Return the (X, Y) coordinate for the center point of the cell that contains the specified text.  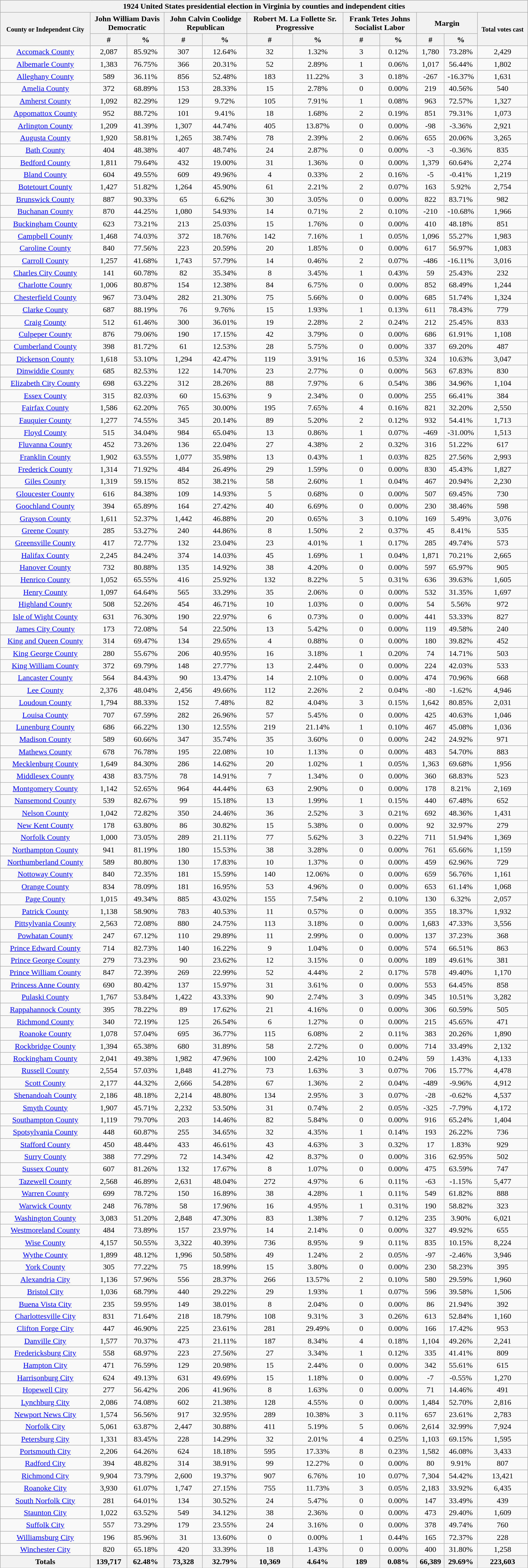
272 (269, 1181)
61.07% (146, 1488)
820 (109, 1550)
368 (503, 936)
78.22% (146, 1009)
Williamsburg City (45, 1537)
Princess Anne County (45, 985)
152 (183, 702)
4.44% (318, 973)
54.41% (461, 420)
2,550 (503, 408)
Prince Edward County (45, 948)
John Calvin CoolidgeRepublican (206, 23)
21 (269, 1009)
14.71% (461, 653)
3.16% (318, 1525)
1,767 (109, 997)
Northumberland County (45, 862)
0.68% (318, 494)
386 (431, 383)
35.74% (225, 739)
82.53% (146, 371)
880 (183, 923)
165 (431, 1537)
Tazewell County (45, 1181)
71 (431, 1390)
Gloucester County (45, 494)
14.34% (225, 1157)
1,097 (109, 592)
2.10% (318, 678)
Giles County (45, 481)
953 (503, 1328)
2,214 (183, 1095)
1,170 (503, 973)
416 (183, 580)
15.97% (225, 985)
687 (109, 310)
65.38% (146, 1046)
51.82% (146, 187)
2.87% (318, 150)
5.20% (318, 420)
822 (431, 199)
573 (503, 543)
Greensville County (45, 543)
967 (109, 297)
858 (503, 985)
84 (269, 285)
350 (183, 813)
Alexandria City (45, 1279)
58.82% (461, 1206)
Southampton County (45, 1120)
420 (183, 1550)
5.47% (318, 1500)
Botetourt County (45, 187)
1,136 (109, 1279)
2,429 (503, 52)
277 (109, 1390)
Dinwiddie County (45, 371)
-469 (431, 432)
78.09% (146, 887)
83.71% (461, 199)
53.50% (225, 1107)
885 (183, 899)
57.96% (146, 1279)
556 (183, 1279)
31.35% (461, 592)
4,133 (503, 1058)
-80 (431, 690)
53.10% (146, 359)
14.29% (225, 1439)
355 (431, 911)
3,946 (503, 1255)
King and Queen County (45, 641)
1,394 (109, 1046)
26.49% (225, 469)
44.25% (146, 212)
3.28% (318, 850)
1.24% (318, 1255)
2.39% (318, 138)
3,016 (503, 261)
40.39% (225, 1243)
19.00% (225, 162)
636 (431, 580)
7,924 (503, 1427)
615 (503, 1365)
20.26% (461, 1034)
64.45% (461, 985)
Totals (45, 1562)
7.16% (318, 236)
79.70% (146, 1120)
2.89% (318, 64)
1,083 (503, 248)
Arlington County (45, 125)
81.72% (146, 346)
135 (183, 568)
11.73% (318, 1488)
1,327 (503, 101)
82.29% (146, 101)
12.53% (225, 346)
1,078 (109, 1034)
0.71% (318, 212)
39.58% (461, 1292)
45.90% (225, 187)
Charlotte County (45, 285)
73.04% (146, 297)
2,447 (183, 1427)
Warren County (45, 1194)
76 (183, 310)
1,697 (503, 592)
5,061 (109, 1427)
-3 (431, 150)
155 (269, 899)
45.65% (461, 1022)
1,871 (431, 555)
441 (431, 617)
Fairfax County (45, 408)
34.12% (225, 1513)
69.45% (461, 494)
2.60% (318, 481)
9.41% (225, 113)
0.14% (398, 1132)
448 (109, 1132)
2,921 (503, 125)
88 (269, 383)
598 (503, 506)
9.91% (461, 1464)
623 (109, 224)
307 (183, 52)
578 (431, 973)
115 (269, 1034)
1,577 (109, 1341)
2,665 (503, 555)
508 (109, 604)
80.87% (146, 285)
821 (431, 408)
26.96% (225, 715)
0.73% (318, 617)
19 (269, 322)
52.70% (461, 1402)
41.68% (146, 261)
1,431 (503, 813)
247 (109, 936)
2.21% (318, 187)
218 (183, 1316)
47.96% (225, 1058)
971 (503, 739)
65.97% (461, 568)
30.00% (225, 408)
Lee County (45, 690)
337 (431, 346)
Charles City County (45, 273)
Surry County (45, 1157)
63.59% (461, 1169)
847 (109, 973)
732 (109, 568)
5.75% (318, 346)
25.92% (225, 580)
433 (183, 1145)
2.90% (318, 789)
2,783 (503, 1414)
52.26% (146, 604)
52.84% (461, 1316)
1,270 (503, 1378)
56.56% (146, 1414)
56.42% (146, 1390)
1,899 (109, 1255)
2,600 (183, 1476)
602 (183, 1402)
340 (109, 1022)
10.38% (318, 1414)
305 (109, 1267)
-3.36% (461, 125)
51.22% (461, 445)
483 (431, 752)
982 (503, 199)
82.03% (146, 396)
678 (109, 752)
5.49% (461, 518)
2,183 (431, 1488)
74.03% (146, 236)
88.72% (146, 113)
1.85% (318, 248)
809 (503, 1353)
404 (109, 150)
36.11% (146, 76)
29.89% (225, 936)
398 (109, 346)
-10.68% (461, 212)
Pulaski County (45, 997)
29.22% (225, 1292)
24.75% (225, 923)
68.79% (146, 1292)
16.95% (225, 887)
29.40% (461, 1513)
8.37% (318, 1157)
Mathews County (45, 752)
0.03% (398, 457)
5.62% (318, 838)
1,996 (183, 1255)
31.89% (225, 1046)
-16.11% (461, 261)
4.16% (318, 1009)
12.27% (318, 1464)
558 (109, 1353)
1,932 (503, 911)
64.64% (146, 592)
831 (109, 1316)
1,073 (503, 113)
2,631 (183, 1181)
Rappahannock County (45, 1009)
366 (183, 64)
Elizabeth City County (45, 383)
7.65% (318, 408)
92 (431, 825)
515 (109, 432)
1,983 (503, 236)
0.46% (318, 261)
972 (503, 604)
438 (109, 776)
34.65% (225, 1132)
22.97% (225, 617)
16.22% (225, 948)
53.33% (461, 617)
4,157 (109, 1243)
20.14% (225, 420)
Washington County (45, 1218)
747 (503, 1169)
122 (183, 371)
300 (183, 322)
101 (183, 113)
0.86% (318, 432)
1,006 (109, 285)
48.44% (146, 1145)
21.94% (461, 1304)
Bland County (45, 175)
6.75% (318, 285)
21.38% (225, 1402)
38.74% (225, 138)
Henrico County (45, 580)
Nottoway County (45, 874)
Patrick County (45, 911)
0.74% (318, 1107)
834 (109, 887)
1,142 (109, 789)
378 (431, 1525)
2,057 (503, 899)
10.15% (461, 1243)
1924 United States presidential election in Virginia by counties and independent cities (264, 6)
5.38% (318, 825)
12.06% (318, 874)
73.21% (146, 224)
47.33% (461, 923)
51.94% (461, 838)
17.42% (461, 1328)
388 (109, 1157)
Staunton City (45, 1513)
653 (431, 887)
53.84% (146, 997)
22.08% (225, 752)
32.97% (461, 825)
Clifton Forge City (45, 1328)
-486 (431, 261)
833 (503, 322)
45.43% (461, 469)
14.92% (225, 568)
New Kent County (45, 825)
85.92% (146, 52)
680 (183, 1046)
18.37% (461, 911)
32.99% (461, 1427)
York County (45, 1267)
668 (503, 678)
39.63% (461, 580)
61.46% (146, 322)
Frank Tetes JohnsSocialist Labor (380, 23)
12.64% (225, 52)
-63 (431, 1181)
Buckingham County (45, 224)
Culpeper County (45, 334)
711 (431, 838)
19.37% (225, 1476)
21.30% (225, 297)
Norfolk City (45, 1427)
53.27% (146, 531)
4.38% (318, 445)
43 (269, 1145)
44.74% (225, 125)
474 (431, 678)
70.37% (146, 1341)
1.32% (318, 52)
10.51% (461, 997)
2.34% (318, 396)
306 (431, 1009)
48.80% (225, 1095)
-0.55% (461, 1378)
65.18% (146, 1550)
779 (503, 310)
1,960 (503, 1279)
196 (109, 1537)
164 (183, 506)
347 (183, 739)
5.92% (461, 187)
502 (503, 1157)
2,041 (109, 1058)
52.48% (225, 76)
952 (109, 113)
57 (269, 715)
17.96% (225, 1206)
65.04% (225, 432)
County or Independent City (45, 29)
49.96% (225, 175)
Accomack County (45, 52)
1,324 (503, 297)
77.56% (146, 248)
5.84% (318, 1120)
1,209 (109, 125)
15.63% (225, 396)
1.13% (318, 752)
315 (109, 396)
14.91% (225, 776)
20.31% (225, 64)
807 (503, 1464)
1,802 (503, 64)
4,912 (503, 1083)
56.76% (461, 874)
1,015 (109, 899)
324 (431, 359)
2.26% (318, 690)
65.89% (146, 506)
Cumberland County (45, 346)
149 (183, 1304)
2.42% (318, 1058)
109 (183, 494)
49.69% (225, 1378)
Buchanan County (45, 212)
3.91% (318, 359)
0.21% (398, 813)
49.38% (146, 1058)
6,021 (503, 1218)
825 (431, 457)
203 (183, 1120)
21.14% (318, 727)
80.42% (146, 985)
Shenandoah County (45, 1095)
9.72% (225, 101)
45.71% (146, 1107)
Mecklenburg County (45, 764)
557 (109, 1525)
574 (431, 948)
4.64% (318, 1562)
1,379 (431, 162)
Nansemond County (45, 801)
17.15% (225, 334)
183 (269, 76)
1,022 (109, 1513)
932 (431, 420)
48.82% (146, 1464)
34.96% (461, 383)
1,605 (503, 580)
-28 (431, 1095)
Appomattox County (45, 113)
48.38% (146, 150)
248 (109, 1206)
Fluvanna County (45, 445)
79.31% (461, 113)
29.69% (461, 1562)
7.91% (318, 101)
73.26% (146, 445)
73.29% (146, 1525)
695 (183, 1034)
1,582 (431, 1451)
699 (109, 1194)
3.61% (318, 985)
Scott County (45, 1083)
-16.37% (461, 76)
29.59% (461, 1279)
Suffolk City (45, 1525)
10,369 (269, 1562)
60.66% (146, 739)
1,468 (109, 236)
2.52% (318, 813)
2,232 (183, 1107)
539 (109, 801)
Newport News City (45, 1414)
Highland County (45, 604)
69.68% (461, 764)
68.97% (146, 1353)
66.22% (146, 727)
4.96% (318, 887)
3.60% (318, 739)
33.29% (225, 592)
69.15% (461, 1439)
68.49% (461, 285)
597 (431, 568)
62.48% (146, 1562)
46.61% (225, 1145)
2,274 (503, 162)
18.18% (225, 1451)
1.99% (318, 801)
1,747 (183, 1488)
72.39% (146, 973)
187 (269, 1341)
755 (269, 1488)
13.87% (318, 125)
1,161 (503, 874)
425 (431, 715)
760 (503, 1525)
13.47% (225, 678)
70.21% (461, 555)
Page County (45, 899)
136 (183, 445)
28.33% (225, 89)
2,554 (109, 1071)
761 (431, 850)
73.89% (146, 1230)
35.98% (225, 457)
459 (431, 862)
540 (503, 89)
-325 (431, 1107)
563 (431, 371)
66.51% (461, 948)
2,245 (109, 555)
4,172 (503, 1107)
88.19% (146, 310)
596 (431, 1292)
323 (503, 1206)
15.18% (225, 801)
Stafford County (45, 1145)
54.70% (461, 752)
37.23% (461, 936)
56.44% (461, 64)
163 (431, 187)
49.40% (461, 973)
611 (431, 310)
24.46% (225, 813)
30.88% (225, 1427)
729 (503, 862)
67 (269, 1083)
1,848 (183, 1071)
0.88% (318, 641)
3,930 (109, 1488)
1,383 (109, 64)
Roanoke County (45, 1034)
1.50% (318, 531)
2,614 (431, 1427)
Alleghany County (45, 76)
71.92% (146, 469)
Harrisonburg City (45, 1378)
110 (183, 936)
49.92% (461, 1230)
Middlesex County (45, 776)
48.74% (225, 150)
3,282 (503, 997)
Warwick County (45, 1206)
14.70% (225, 371)
17 (431, 1145)
52.37% (146, 518)
82.73% (146, 948)
1,108 (503, 334)
-5 (431, 175)
Montgomery County (45, 789)
Prince William County (45, 973)
63 (269, 789)
67.48% (461, 801)
280 (109, 653)
72.57% (461, 101)
56.97% (461, 248)
1,827 (503, 469)
Richmond County (45, 1022)
61.82% (461, 1194)
63.52% (146, 1513)
King William County (45, 666)
215 (431, 1022)
1,277 (109, 420)
173 (109, 629)
27.42% (225, 506)
36.01% (225, 322)
1,642 (431, 702)
73.79% (146, 1476)
963 (431, 101)
2.99% (318, 936)
-267 (431, 76)
2,816 (503, 1402)
9,904 (109, 1476)
730 (503, 494)
0.09% (398, 997)
26.22% (461, 1132)
59.95% (146, 1304)
783 (183, 911)
4.20% (318, 568)
1,265 (183, 138)
6.62% (225, 199)
46.90% (146, 1328)
72.37% (461, 1537)
28 (269, 346)
13.60% (225, 1537)
Buena Vista City (45, 1304)
223,603 (503, 1562)
Smyth County (45, 1107)
62.95% (461, 1157)
77.22% (146, 1267)
Wise County (45, 1243)
706 (431, 1071)
139,717 (109, 1562)
475 (431, 1169)
73.23% (146, 960)
Winchester City (45, 1550)
65.55% (146, 580)
Powhatan County (45, 936)
487 (503, 346)
40.95% (225, 653)
113 (269, 923)
2.74% (318, 997)
266 (269, 1279)
5.42% (318, 629)
-489 (431, 1083)
South Norfolk City (45, 1500)
4.04% (318, 702)
81.26% (146, 1169)
269 (183, 973)
65.24% (461, 1120)
25.45% (461, 322)
46.08% (461, 1451)
Hampton City (45, 1365)
0.20% (398, 653)
4.95% (318, 1206)
692 (431, 813)
33.39% (225, 1550)
84.43% (146, 678)
1,052 (109, 580)
Roanoke City (45, 1488)
2,848 (183, 1218)
60.64% (461, 162)
3.05% (318, 199)
564 (109, 678)
2,086 (109, 1402)
40.63% (461, 715)
1,780 (431, 52)
77.29% (146, 1157)
232 (503, 273)
51.20% (146, 1218)
39.82% (461, 641)
1,244 (503, 285)
3.79% (318, 334)
8,224 (503, 1243)
46.88% (225, 518)
Louisa County (45, 715)
765 (183, 408)
58.90% (146, 911)
439 (503, 1500)
565 (183, 592)
1,077 (183, 457)
Chesterfield County (45, 297)
46.89% (146, 1181)
447 (109, 1328)
62.96% (461, 862)
533 (503, 666)
69.20% (461, 346)
68.83% (461, 776)
8.41% (461, 531)
72.19% (146, 1022)
-9.96% (461, 1083)
50.58% (225, 1255)
1,631 (503, 76)
17.33% (318, 1451)
1,159 (503, 850)
65 (183, 199)
20.59% (225, 248)
535 (503, 531)
60.87% (146, 1132)
43.33% (225, 997)
707 (109, 715)
432 (183, 162)
1.37% (318, 862)
392 (503, 1304)
61.91% (461, 334)
68.89% (146, 89)
0.22% (398, 838)
3,433 (503, 1451)
14.62% (225, 764)
2,993 (503, 457)
42.47% (225, 359)
1.68% (318, 113)
79.64% (146, 162)
Carroll County (45, 261)
Essex County (45, 396)
1,982 (183, 1058)
3.45% (318, 273)
3.34% (318, 1353)
505 (503, 1009)
84.38% (146, 494)
1.76% (318, 224)
580 (431, 1279)
42.03% (461, 666)
60 (183, 396)
67.83% (461, 371)
62.20% (146, 408)
1,609 (503, 1513)
58.23% (461, 1267)
48.36% (461, 813)
-2.46% (461, 1255)
1,092 (109, 101)
Lynchburg City (45, 1402)
12.55% (225, 727)
870 (109, 212)
3.90% (461, 1218)
73.05% (146, 838)
224 (431, 666)
40 (269, 506)
49.61% (461, 960)
24.92% (461, 739)
2,031 (503, 702)
335 (431, 1353)
1,427 (109, 187)
Loudoun County (45, 702)
7,304 (431, 1476)
83.75% (146, 776)
153 (183, 89)
32.79% (225, 1562)
36 (269, 813)
1,907 (109, 1107)
Petersburg City (45, 1439)
1,649 (109, 764)
1,096 (431, 236)
80.80% (146, 862)
King George County (45, 653)
225 (183, 1328)
Spotsylvania County (45, 1132)
4.97% (318, 1181)
Richmond City (45, 1476)
79.06% (146, 334)
Nelson County (45, 813)
64.01% (146, 1500)
100 (269, 1058)
941 (109, 850)
2,563 (109, 923)
15.77% (461, 1071)
67.12% (146, 936)
Greene County (45, 531)
193 (431, 1132)
856 (183, 76)
827 (503, 617)
63.55% (146, 457)
6.69% (318, 506)
Bristol City (45, 1292)
1,743 (183, 261)
38.01% (225, 1304)
179 (183, 1525)
51.74% (461, 297)
-1.15% (461, 1181)
4,478 (503, 1071)
1,920 (109, 138)
2.14% (318, 1230)
142 (269, 236)
Danville City (45, 1341)
76.59% (146, 1365)
312 (183, 383)
984 (183, 432)
1.59% (318, 469)
40.56% (461, 89)
61.14% (461, 887)
8.21% (461, 789)
0.33% (318, 175)
150 (183, 1194)
4.55% (318, 1402)
1.04% (318, 948)
55.61% (461, 1365)
2.77% (318, 371)
15.59% (225, 874)
38.46% (461, 506)
2,169 (503, 789)
9.76% (225, 310)
49.66% (225, 690)
1,506 (503, 1292)
49.26% (461, 1341)
82.67% (146, 801)
905 (503, 568)
Robert M. La Follette Sr.Progressive (295, 23)
450 (109, 1145)
1,331 (109, 1439)
1,046 (503, 715)
2,186 (109, 1095)
128 (269, 1402)
41.39% (146, 125)
45.08% (461, 727)
41.96% (225, 1390)
1,068 (503, 887)
Rockbridge County (45, 1046)
887 (109, 199)
70.96% (461, 678)
1.02% (318, 764)
23.04% (225, 543)
Pittsylvania County (45, 923)
14.03% (225, 555)
Hopewell City (45, 1390)
-1.62% (461, 690)
20.94% (461, 481)
327 (431, 1230)
-7.79% (461, 1107)
49 (269, 1255)
-7 (431, 1378)
76.75% (146, 64)
Goochland County (45, 506)
2,456 (183, 690)
652 (503, 801)
13.57% (318, 1279)
147 (431, 1500)
105 (269, 101)
1,574 (109, 1414)
84.30% (146, 764)
18.76% (225, 236)
66.41% (461, 396)
52.65% (146, 789)
-0.62% (461, 1095)
49.58% (461, 629)
4.01% (318, 543)
595 (269, 1451)
286 (183, 764)
63.80% (146, 825)
Lunenburg County (45, 727)
6.76% (318, 1476)
1,442 (183, 518)
13,421 (503, 1476)
72.35% (146, 874)
55.67% (146, 653)
54.93% (225, 212)
5.66% (318, 297)
11.22% (318, 76)
29.49% (318, 1328)
1,611 (109, 518)
Halifax County (45, 555)
Sussex County (45, 1169)
Lancaster County (45, 678)
Hanover County (45, 568)
Fredericksburg City (45, 1353)
0.65% (318, 518)
23.55% (225, 1525)
Radford City (45, 1464)
17.67% (225, 1169)
553 (431, 985)
604 (109, 175)
25.43% (461, 273)
157 (183, 1230)
1,258 (503, 1550)
3.80% (318, 1267)
14.93% (225, 494)
88.33% (146, 702)
77 (269, 838)
73 (269, 1071)
15.53% (225, 850)
8.34% (318, 1341)
3.15% (318, 960)
507 (431, 494)
1,713 (503, 420)
6.32% (461, 899)
1.07% (318, 1169)
John William Davis Democratic (127, 23)
Bedford County (45, 162)
2.78% (318, 89)
125 (183, 1022)
1,618 (109, 359)
0.26% (398, 1316)
512 (109, 322)
26.54% (225, 1022)
69.47% (146, 641)
5.56% (461, 604)
57.03% (146, 1071)
659 (431, 874)
-210 (431, 212)
Craig County (45, 322)
Orange County (45, 887)
Northampton County (45, 850)
405 (269, 125)
65.66% (461, 850)
6.08% (318, 1034)
12 (269, 960)
2,087 (109, 52)
532 (431, 592)
Portsmouth City (45, 1451)
1.69% (318, 555)
3,265 (503, 138)
916 (431, 1120)
9.31% (318, 1316)
400 (431, 1550)
3,076 (503, 518)
1,595 (503, 1439)
Wythe County (45, 1255)
85.96% (146, 1537)
Prince George County (45, 960)
657 (431, 1414)
72.77% (146, 543)
863 (503, 948)
43.02% (225, 899)
148 (183, 666)
3,322 (183, 1243)
49.13% (146, 1378)
0.13% (398, 310)
80.85% (461, 702)
169 (431, 518)
1,119 (109, 1120)
1,811 (109, 162)
22.50% (225, 629)
4,946 (503, 690)
4.28% (318, 1194)
Dickenson County (45, 359)
1,363 (431, 764)
4.63% (318, 1145)
23.62% (225, 960)
1,319 (109, 481)
83.45% (146, 1439)
74.08% (146, 1402)
384 (503, 396)
44.32% (146, 1083)
-98 (431, 125)
54.28% (225, 1083)
Albemarle County (45, 64)
2,376 (109, 690)
2.36% (318, 1513)
411 (269, 1427)
1,219 (503, 175)
4.35% (318, 1132)
0.37% (398, 531)
17.62% (225, 1009)
1.34% (318, 776)
Isle of Wight County (45, 617)
53 (269, 887)
360 (431, 776)
Rockingham County (45, 1058)
Norfolk County (45, 838)
60.78% (146, 273)
7.54% (318, 899)
20.98% (225, 1365)
20.06% (461, 138)
1.38% (318, 1218)
72.82% (146, 813)
2,177 (109, 1083)
2,666 (183, 1083)
1,103 (431, 1439)
1,307 (183, 125)
80 (431, 1464)
18.79% (225, 1316)
41.41% (461, 1353)
0.44% (398, 1537)
33.92% (461, 1488)
80.88% (146, 568)
44.44% (225, 789)
Frederick County (45, 469)
1,902 (109, 457)
84.24% (146, 555)
2.04% (318, 1304)
41.27% (225, 1071)
888 (503, 1194)
3,556 (503, 923)
-0.36% (461, 150)
74.55% (146, 420)
27.77% (225, 666)
Amherst County (45, 101)
-31.00% (461, 432)
0.54% (398, 383)
32.95% (225, 1414)
698 (109, 383)
-0.41% (461, 175)
2.06% (318, 592)
60.59% (461, 1009)
1,422 (183, 997)
1,794 (109, 702)
2,241 (503, 1341)
5.45% (318, 715)
1,080 (183, 212)
609 (183, 175)
1,138 (109, 911)
1,890 (503, 1034)
29.65% (225, 641)
1,294 (183, 359)
6,435 (503, 1488)
917 (183, 1414)
55.27% (461, 236)
54.42% (461, 1476)
Henry County (45, 592)
Total votes cast (503, 29)
1,314 (109, 469)
1,369 (503, 838)
0.53% (398, 359)
607 (109, 1169)
454 (183, 604)
1,042 (109, 813)
18.99% (225, 1267)
407 (183, 150)
46.71% (225, 604)
242 (431, 739)
0.23% (398, 1451)
7.48% (225, 702)
30.52% (225, 1500)
78.43% (461, 310)
83 (269, 1218)
63.87% (146, 1427)
44.86% (225, 531)
12.38% (225, 285)
36.77% (225, 1034)
27.15% (225, 1488)
71.64% (146, 1316)
76.30% (146, 617)
7.97% (318, 383)
Augusta County (45, 138)
49.55% (146, 175)
154 (183, 285)
374 (183, 555)
Brunswick County (45, 199)
491 (503, 1390)
2.28% (318, 322)
907 (269, 1476)
Floyd County (45, 432)
Madison County (45, 739)
8.22% (318, 580)
876 (109, 334)
523 (503, 776)
1,017 (431, 64)
Fauquier County (45, 420)
1,966 (503, 212)
2.72% (318, 1046)
Westmoreland County (45, 1230)
38.21% (225, 481)
1,160 (503, 1316)
1.18% (318, 1378)
Caroline County (45, 248)
1.83% (461, 1145)
1,956 (503, 764)
883 (503, 752)
1,586 (109, 408)
417 (109, 543)
30 (269, 199)
31.80% (461, 1550)
4,537 (503, 1095)
35.34% (225, 273)
8.95% (318, 1243)
Grayson County (45, 518)
964 (183, 789)
72 (183, 1157)
69.79% (146, 666)
28.37% (225, 1279)
73,328 (183, 1562)
-97 (431, 1255)
17.83% (225, 862)
Campbell County (45, 236)
929 (503, 1145)
112 (269, 690)
0.25% (398, 1439)
23.97% (225, 1230)
1,000 (109, 838)
Margin (447, 23)
1,683 (431, 923)
48.12% (146, 1255)
57.04% (146, 1034)
3,047 (503, 359)
73.28% (461, 52)
0.57% (318, 911)
28.26% (225, 383)
34.04% (146, 432)
381 (503, 960)
32.20% (461, 408)
James City County (45, 629)
47.30% (225, 1218)
59.15% (146, 481)
1,257 (109, 261)
57.79% (225, 261)
Amelia County (45, 89)
212 (431, 322)
166 (431, 1328)
78.72% (146, 1194)
3,083 (109, 1218)
81.19% (146, 850)
2.95% (318, 1095)
2,206 (109, 1451)
2,230 (503, 481)
22.99% (225, 973)
22.04% (225, 445)
5,477 (503, 1181)
67.59% (146, 715)
64.26% (146, 1451)
Clarke County (45, 310)
616 (109, 494)
690 (109, 985)
613 (431, 1316)
Russell County (45, 1071)
2,568 (109, 1181)
342 (431, 1365)
0.19% (398, 113)
2,132 (503, 1046)
213 (183, 224)
1.27% (318, 1022)
30.82% (225, 825)
40.53% (225, 911)
58.81% (146, 138)
1,404 (503, 1120)
49.34% (146, 899)
25.03% (225, 224)
1,513 (503, 432)
5.19% (318, 1427)
90.33% (146, 199)
1,264 (183, 187)
Franklin County (45, 457)
2,754 (503, 187)
141 (109, 273)
1,484 (431, 1402)
63.22% (146, 383)
50.55% (146, 1243)
503 (503, 653)
2.01% (318, 1439)
383 (431, 1034)
38.91% (225, 1464)
74 (431, 653)
66,389 (431, 1562)
410 (431, 224)
10.63% (461, 359)
16.89% (225, 1194)
Bath County (45, 150)
Charlottesville City (45, 1316)
108 (269, 1316)
1.03% (318, 604)
